Extract the (X, Y) coordinate from the center of the cell holding the provided text.  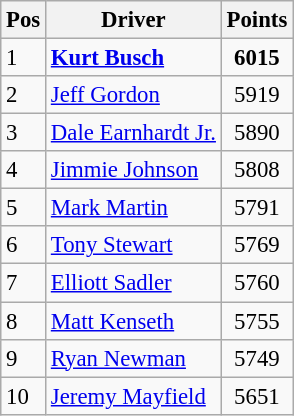
Jeremy Mayfield (134, 396)
4 (24, 170)
Points (256, 20)
Jimmie Johnson (134, 170)
Elliott Sadler (134, 283)
8 (24, 321)
Ryan Newman (134, 358)
5760 (256, 283)
9 (24, 358)
5808 (256, 170)
Matt Kenseth (134, 321)
Dale Earnhardt Jr. (134, 133)
Jeff Gordon (134, 95)
2 (24, 95)
6015 (256, 58)
Pos (24, 20)
Tony Stewart (134, 245)
5749 (256, 358)
Mark Martin (134, 208)
5919 (256, 95)
5 (24, 208)
5769 (256, 245)
5791 (256, 208)
3 (24, 133)
5890 (256, 133)
5755 (256, 321)
1 (24, 58)
10 (24, 396)
Driver (134, 20)
5651 (256, 396)
Kurt Busch (134, 58)
7 (24, 283)
6 (24, 245)
